Provide the [x, y] coordinate of the cell's center where the given text is located.  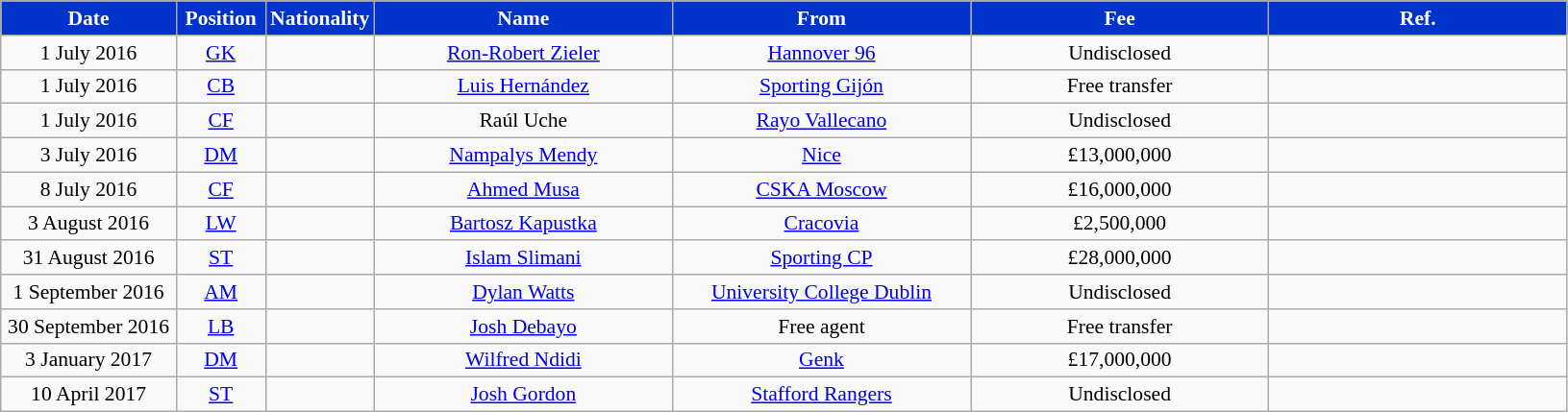
Sporting Gijón [821, 86]
CSKA Moscow [821, 189]
CB [221, 86]
Nice [821, 156]
Stafford Rangers [821, 395]
LB [221, 327]
3 January 2017 [88, 360]
Free agent [821, 327]
GK [221, 53]
£17,000,000 [1120, 360]
£28,000,000 [1120, 258]
Josh Gordon [523, 395]
Date [88, 18]
8 July 2016 [88, 189]
Ron-Robert Zieler [523, 53]
Bartosz Kapustka [523, 224]
Dylan Watts [523, 292]
Nationality [319, 18]
£16,000,000 [1120, 189]
31 August 2016 [88, 258]
Genk [821, 360]
Hannover 96 [821, 53]
Nampalys Mendy [523, 156]
University College Dublin [821, 292]
£13,000,000 [1120, 156]
AM [221, 292]
From [821, 18]
Luis Hernández [523, 86]
Raúl Uche [523, 121]
Position [221, 18]
Josh Debayo [523, 327]
Ref. [1418, 18]
Ahmed Musa [523, 189]
30 September 2016 [88, 327]
Islam Slimani [523, 258]
1 September 2016 [88, 292]
Sporting CP [821, 258]
£2,500,000 [1120, 224]
LW [221, 224]
Wilfred Ndidi [523, 360]
Cracovia [821, 224]
Fee [1120, 18]
Rayo Vallecano [821, 121]
10 April 2017 [88, 395]
3 August 2016 [88, 224]
Name [523, 18]
3 July 2016 [88, 156]
